Pinpoint the cell where the given text exists, returning its (x, y) midpoint coordinate. 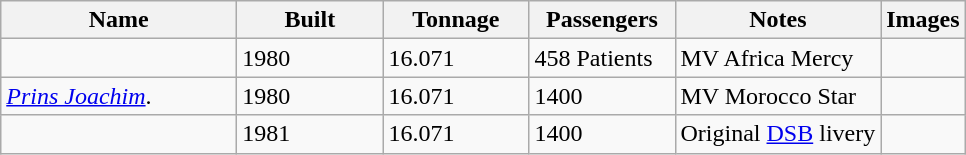
Built (310, 20)
Passengers (602, 20)
Original DSB livery (778, 134)
MV Morocco Star (778, 96)
1981 (310, 134)
Tonnage (456, 20)
Prins Joachim. (119, 96)
Name (119, 20)
458 Patients (602, 58)
Notes (778, 20)
Images (923, 20)
MV Africa Mercy (778, 58)
